From the cell containing the given text, extract its center point as (x, y) coordinate. 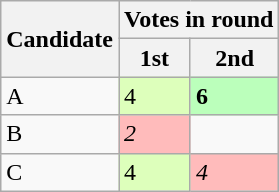
B (60, 134)
Votes in round (198, 20)
2 (154, 134)
2nd (234, 58)
6 (234, 96)
A (60, 96)
Candidate (60, 39)
1st (154, 58)
C (60, 172)
